For the text-containing cell, return its midpoint in [x, y] coordinate format. 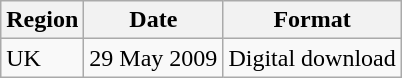
Digital download [312, 58]
Date [154, 20]
UK [42, 58]
Format [312, 20]
29 May 2009 [154, 58]
Region [42, 20]
